Pinpoint the cell where the given text exists, returning its [x, y] midpoint coordinate. 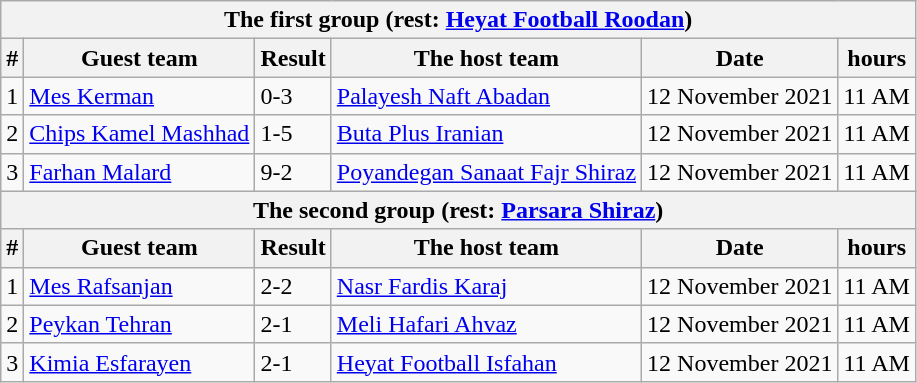
Nasr Fardis Karaj [486, 286]
0-3 [293, 96]
The second group (rest: Parsara Shiraz) [458, 210]
Chips Kamel Mashhad [140, 134]
Heyat Football Isfahan [486, 362]
Kimia Esfarayen [140, 362]
9-2 [293, 172]
Mes Kerman [140, 96]
The first group (rest: Heyat Football Roodan) [458, 20]
Poyandegan Sanaat Fajr Shiraz [486, 172]
Farhan Malard [140, 172]
Peykan Tehran [140, 324]
2-2 [293, 286]
Mes Rafsanjan [140, 286]
Meli Hafari Ahvaz [486, 324]
Buta Plus Iranian [486, 134]
Palayesh Naft Abadan [486, 96]
1-5 [293, 134]
